Identify which cell holds the provided text, then report its [x, y] central coordinate. 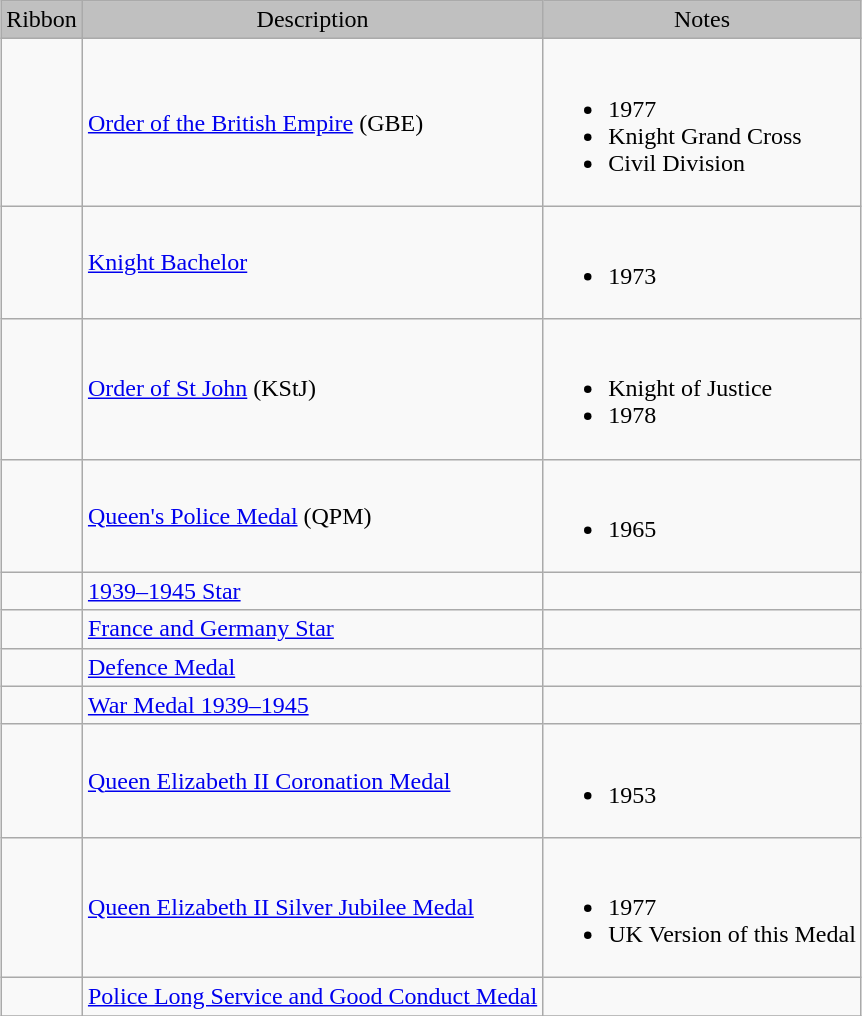
1973 [702, 262]
Description [312, 20]
1965 [702, 516]
Queen Elizabeth II Silver Jubilee Medal [312, 907]
Police Long Service and Good Conduct Medal [312, 996]
Knight Bachelor [312, 262]
Ribbon [42, 20]
1977UK Version of this Medal [702, 907]
Notes [702, 20]
Order of St John (KStJ) [312, 389]
Queen's Police Medal (QPM) [312, 516]
Queen Elizabeth II Coronation Medal [312, 780]
France and Germany Star [312, 629]
Knight of Justice1978 [702, 389]
1953 [702, 780]
1939–1945 Star [312, 591]
1977Knight Grand CrossCivil Division [702, 122]
Order of the British Empire (GBE) [312, 122]
War Medal 1939–1945 [312, 705]
Defence Medal [312, 667]
